Return the (X, Y) coordinate for the center point of the cell that contains the specified text.  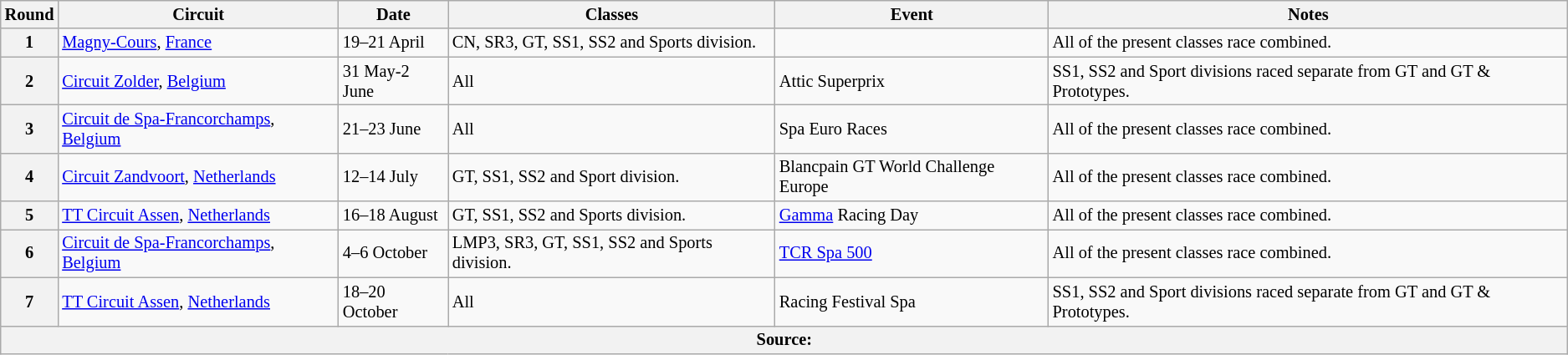
Date (393, 14)
Circuit (198, 14)
18–20 October (393, 302)
Classes (612, 14)
12–14 July (393, 177)
3 (30, 129)
16–18 August (393, 216)
21–23 June (393, 129)
Attic Superprix (912, 81)
Event (912, 14)
Gamma Racing Day (912, 216)
31 May-2 June (393, 81)
Racing Festival Spa (912, 302)
2 (30, 81)
Notes (1308, 14)
4–6 October (393, 253)
19–21 April (393, 43)
LMP3, SR3, GT, SS1, SS2 and Sports division. (612, 253)
GT, SS1, SS2 and Sports division. (612, 216)
Magny-Cours, France (198, 43)
6 (30, 253)
CN, SR3, GT, SS1, SS2 and Sports division. (612, 43)
4 (30, 177)
Blancpain GT World Challenge Europe (912, 177)
Circuit Zolder, Belgium (198, 81)
7 (30, 302)
1 (30, 43)
Round (30, 14)
5 (30, 216)
Source: (784, 340)
TCR Spa 500 (912, 253)
Spa Euro Races (912, 129)
Circuit Zandvoort, Netherlands (198, 177)
GT, SS1, SS2 and Sport division. (612, 177)
